Scan for the cell matching the given text and deliver its (x, y) coordinate at center. 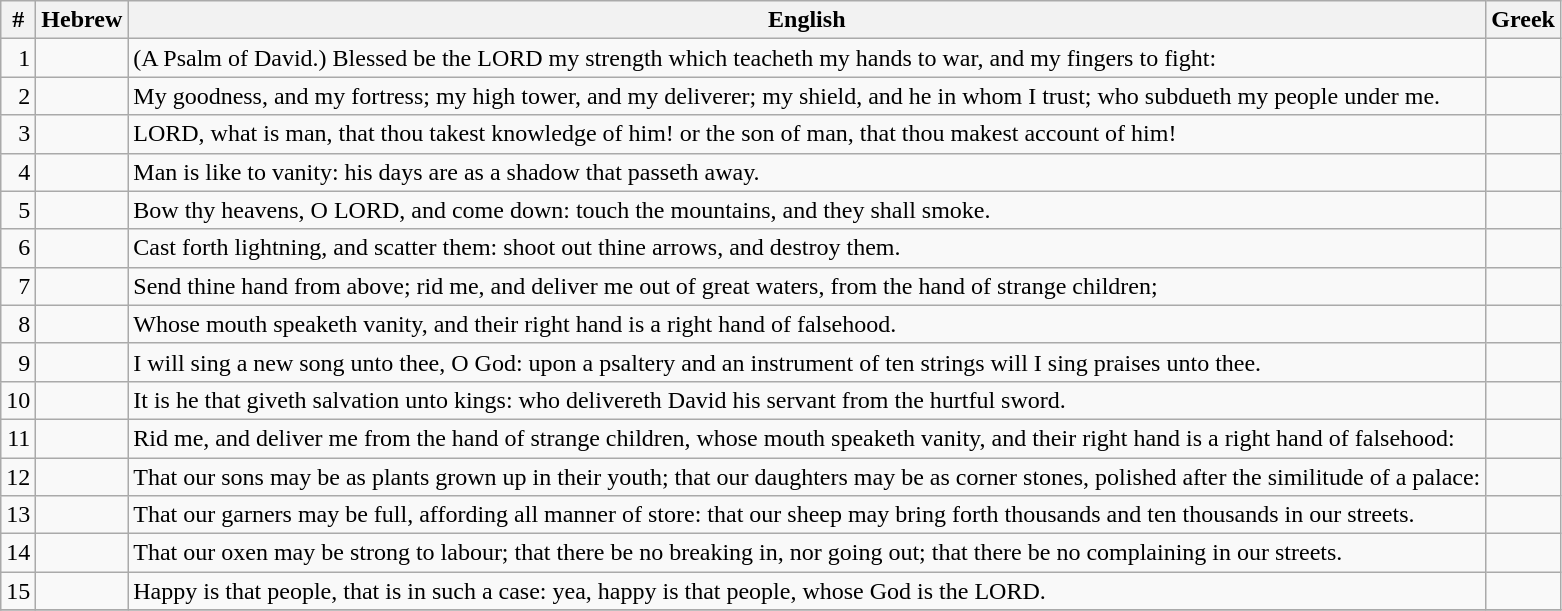
Greek (1524, 20)
That our oxen may be strong to labour; that there be no breaking in, nor going out; that there be no complaining in our streets. (807, 553)
11 (18, 438)
Send thine hand from above; rid me, and deliver me out of great waters, from the hand of strange children; (807, 286)
8 (18, 324)
Cast forth lightning, and scatter them: shoot out thine arrows, and destroy them. (807, 248)
Man is like to vanity: his days are as a shadow that passeth away. (807, 172)
5 (18, 210)
14 (18, 553)
12 (18, 477)
Whose mouth speaketh vanity, and their right hand is a right hand of falsehood. (807, 324)
10 (18, 400)
It is he that giveth salvation unto kings: who delivereth David his servant from the hurtful sword. (807, 400)
My goodness, and my fortress; my high tower, and my deliverer; my shield, and he in whom I trust; who subdueth my people under me. (807, 96)
Hebrew (82, 20)
That our garners may be full, affording all manner of store: that our sheep may bring forth thousands and ten thousands in our streets. (807, 515)
# (18, 20)
4 (18, 172)
3 (18, 134)
15 (18, 591)
Happy is that people, that is in such a case: yea, happy is that people, whose God is the LORD. (807, 591)
(A Psalm of David.) Blessed be the LORD my strength which teacheth my hands to war, and my fingers to fight: (807, 58)
I will sing a new song unto thee, O God: upon a psaltery and an instrument of ten strings will I sing praises unto thee. (807, 362)
6 (18, 248)
13 (18, 515)
English (807, 20)
LORD, what is man, that thou takest knowledge of him! or the son of man, that thou makest account of him! (807, 134)
That our sons may be as plants grown up in their youth; that our daughters may be as corner stones, polished after the similitude of a palace: (807, 477)
9 (18, 362)
2 (18, 96)
1 (18, 58)
Rid me, and deliver me from the hand of strange children, whose mouth speaketh vanity, and their right hand is a right hand of falsehood: (807, 438)
Bow thy heavens, O LORD, and come down: touch the mountains, and they shall smoke. (807, 210)
7 (18, 286)
